Return the [X, Y] coordinate for the center point of the cell that contains the specified text.  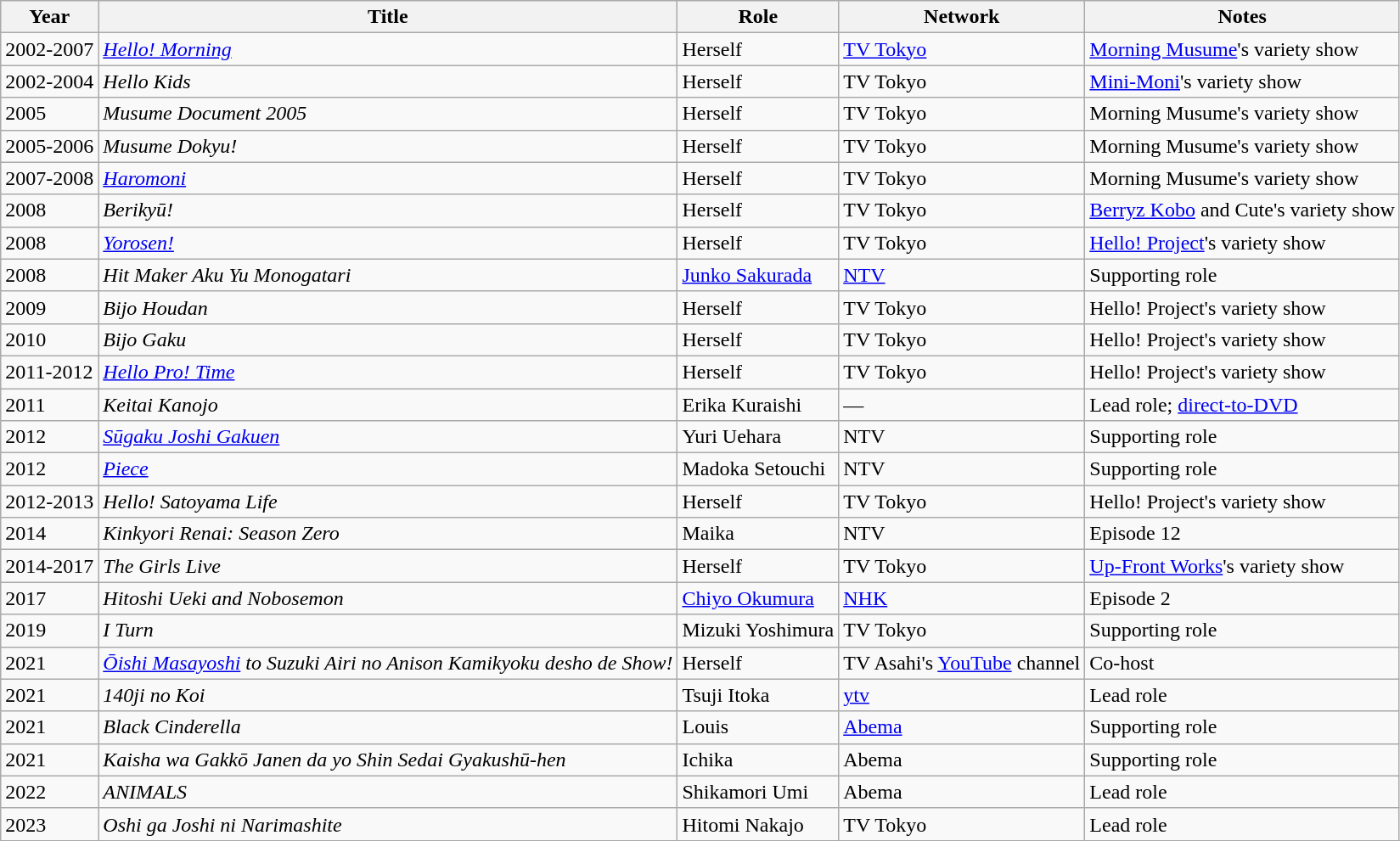
Yuri Uehara [758, 437]
Episode 2 [1243, 598]
Hello Kids [388, 81]
2005 [49, 114]
2023 [49, 824]
Hitoshi Ueki and Nobosemon [388, 598]
Berikyū! [388, 210]
Hitomi Nakajo [758, 824]
Shikamori Umi [758, 792]
Erika Kuraishi [758, 405]
Madoka Setouchi [758, 469]
2017 [49, 598]
Year [49, 17]
— [962, 405]
ytv [962, 695]
Musume Dokyu! [388, 146]
Notes [1243, 17]
2002-2007 [49, 49]
Sūgaku Joshi Gakuen [388, 437]
2022 [49, 792]
Bijo Gaku [388, 339]
Role [758, 17]
2014-2017 [49, 566]
Mizuki Yoshimura [758, 631]
2019 [49, 631]
Chiyo Okumura [758, 598]
Hello! Morning [388, 49]
Ōishi Masayoshi to Suzuki Airi no Anison Kamikyoku desho de Show! [388, 663]
2005-2006 [49, 146]
Hello! Satoyama Life [388, 502]
Oshi ga Joshi ni Narimashite [388, 824]
Hit Maker Aku Yu Monogatari [388, 275]
Piece [388, 469]
Musume Document 2005 [388, 114]
Black Cinderella [388, 727]
2009 [49, 307]
Maika [758, 534]
2014 [49, 534]
NHK [962, 598]
2012-2013 [49, 502]
ANIMALS [388, 792]
Junko Sakurada [758, 275]
Mini-Moni's variety show [1243, 81]
Keitai Kanojo [388, 405]
Louis [758, 727]
2007-2008 [49, 178]
Bijo Houdan [388, 307]
Berryz Kobo and Cute's variety show [1243, 210]
Lead role; direct-to-DVD [1243, 405]
2002-2004 [49, 81]
Kaisha wa Gakkō Janen da yo Shin Sedai Gyakushū-hen [388, 760]
TV Asahi's YouTube channel [962, 663]
Episode 12 [1243, 534]
I Turn [388, 631]
The Girls Live [388, 566]
Tsuji Itoka [758, 695]
2011-2012 [49, 372]
2010 [49, 339]
140ji no Koi [388, 695]
Kinkyori Renai: Season Zero [388, 534]
2011 [49, 405]
Hello Pro! Time [388, 372]
Ichika [758, 760]
Up-Front Works's variety show [1243, 566]
Yorosen! [388, 243]
Title [388, 17]
Co-host [1243, 663]
Network [962, 17]
Haromoni [388, 178]
